Locate the cell with the specified text and output its [X, Y] center coordinate. 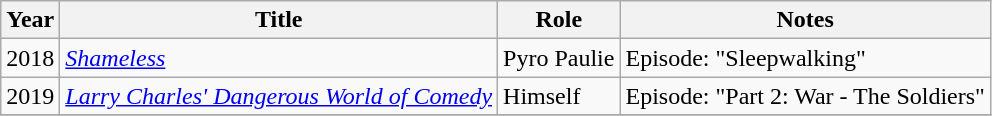
Role [559, 20]
Notes [805, 20]
2018 [30, 58]
Himself [559, 96]
Title [279, 20]
2019 [30, 96]
Episode: "Part 2: War - The Soldiers" [805, 96]
Year [30, 20]
Shameless [279, 58]
Episode: "Sleepwalking" [805, 58]
Larry Charles' Dangerous World of Comedy [279, 96]
Pyro Paulie [559, 58]
